Identify which cell holds the provided text, then report its [x, y] central coordinate. 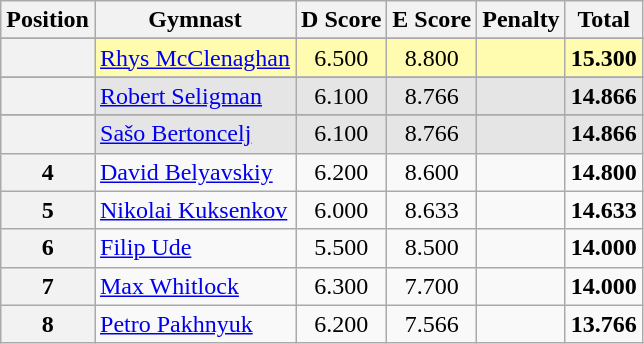
7 [48, 286]
David Belyavskiy [194, 172]
8.800 [432, 58]
Max Whitlock [194, 286]
8.600 [432, 172]
Rhys McClenaghan [194, 58]
13.766 [604, 324]
7.566 [432, 324]
5 [48, 210]
14.800 [604, 172]
Filip Ude [194, 248]
14.633 [604, 210]
Robert Seligman [194, 96]
8.633 [432, 210]
Penalty [521, 20]
Gymnast [194, 20]
Position [48, 20]
4 [48, 172]
6.300 [342, 286]
D Score [342, 20]
6 [48, 248]
8 [48, 324]
8.500 [432, 248]
Nikolai Kuksenkov [194, 210]
6.500 [342, 58]
6.000 [342, 210]
Petro Pakhnyuk [194, 324]
Sašo Bertoncelj [194, 134]
Total [604, 20]
15.300 [604, 58]
7.700 [432, 286]
E Score [432, 20]
5.500 [342, 248]
